For the text-containing cell, return its midpoint in (x, y) coordinate format. 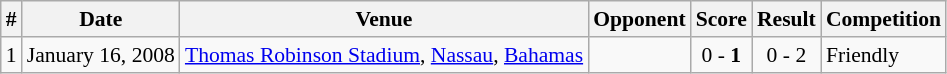
January 16, 2008 (101, 55)
# (12, 19)
Opponent (640, 19)
Date (101, 19)
Friendly (884, 55)
Venue (384, 19)
Competition (884, 19)
Thomas Robinson Stadium, Nassau, Bahamas (384, 55)
Score (722, 19)
Result (786, 19)
0 - 1 (722, 55)
1 (12, 55)
0 - 2 (786, 55)
